Determine the (X, Y) coordinate at the center of the cell enclosing the given text.  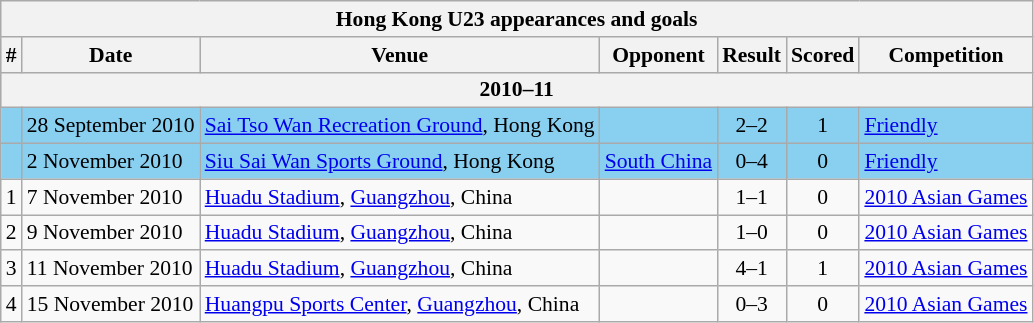
Siu Sai Wan Sports Ground, Hong Kong (400, 162)
South China (658, 162)
0–3 (752, 304)
Sai Tso Wan Recreation Ground, Hong Kong (400, 126)
28 September 2010 (111, 126)
Hong Kong U23 appearances and goals (517, 19)
Scored (822, 55)
1–0 (752, 233)
4–1 (752, 269)
# (12, 55)
Venue (400, 55)
9 November 2010 (111, 233)
Date (111, 55)
2–2 (752, 126)
Competition (946, 55)
2010–11 (517, 90)
0–4 (752, 162)
2 November 2010 (111, 162)
7 November 2010 (111, 197)
11 November 2010 (111, 269)
1–1 (752, 197)
3 (12, 269)
4 (12, 304)
Opponent (658, 55)
15 November 2010 (111, 304)
Result (752, 55)
2 (12, 233)
Huangpu Sports Center, Guangzhou, China (400, 304)
